Find where the given text appears and provide that cell's center as (x, y) coordinate. 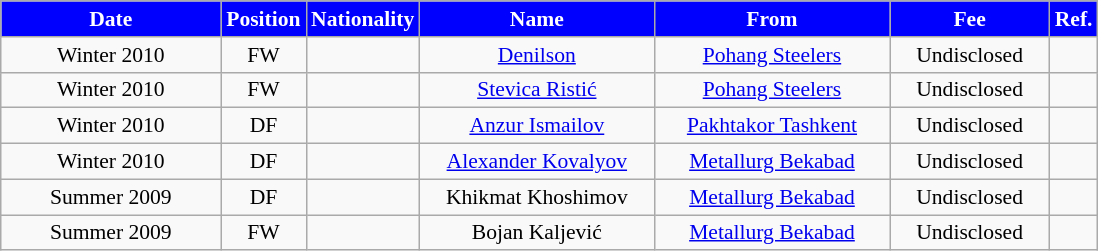
Denilson (536, 55)
Stevica Ristić (536, 90)
Anzur Ismailov (536, 126)
Khikmat Khoshimov (536, 197)
Fee (970, 19)
Position (264, 19)
Ref. (1074, 19)
Bojan Kaljević (536, 233)
Alexander Kovalyov (536, 162)
Name (536, 19)
From (772, 19)
Pakhtakor Tashkent (772, 126)
Nationality (362, 19)
Date (111, 19)
